Provide the (x, y) coordinate of the cell's center where the given text is located.  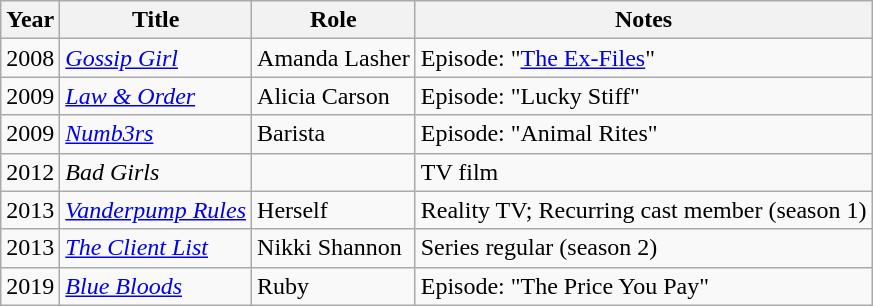
2019 (30, 286)
Episode: "Animal Rites" (644, 134)
2008 (30, 58)
Role (334, 20)
Bad Girls (156, 172)
Alicia Carson (334, 96)
Episode: "Lucky Stiff" (644, 96)
Law & Order (156, 96)
2012 (30, 172)
Gossip Girl (156, 58)
Amanda Lasher (334, 58)
Title (156, 20)
Numb3rs (156, 134)
Notes (644, 20)
Herself (334, 210)
Episode: "The Ex-Files" (644, 58)
Series regular (season 2) (644, 248)
Year (30, 20)
Reality TV; Recurring cast member (season 1) (644, 210)
Barista (334, 134)
Ruby (334, 286)
Episode: "The Price You Pay" (644, 286)
Nikki Shannon (334, 248)
Blue Bloods (156, 286)
TV film (644, 172)
The Client List (156, 248)
Vanderpump Rules (156, 210)
